Scan for the cell matching the given text and deliver its [x, y] coordinate at center. 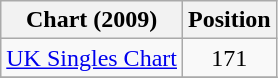
UK Singles Chart [92, 58]
171 [229, 58]
Position [229, 20]
Chart (2009) [92, 20]
